Find where the given text appears and provide that cell's center as [X, Y] coordinate. 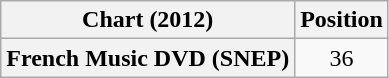
Chart (2012) [148, 20]
Position [342, 20]
French Music DVD (SNEP) [148, 58]
36 [342, 58]
